Search for the cell housing the specified text and yield its (X, Y) center coordinate. 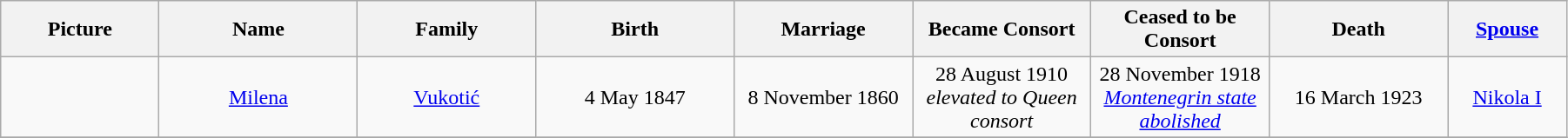
Nikola I (1507, 97)
28 August 1910elevated to Queen consort (1002, 97)
8 November 1860 (823, 97)
Milena (258, 97)
Birth (635, 30)
28 November 1918Montenegrin state abolished (1180, 97)
Picture (80, 30)
Marriage (823, 30)
Family (447, 30)
Became Consort (1002, 30)
Name (258, 30)
Ceased to be Consort (1180, 30)
Vukotić (447, 97)
Spouse (1507, 30)
Death (1359, 30)
4 May 1847 (635, 97)
16 March 1923 (1359, 97)
